For the text-containing cell, return its midpoint in (x, y) coordinate format. 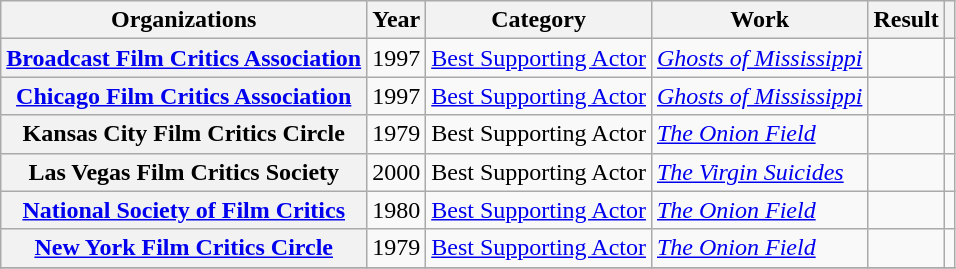
Organizations (184, 20)
Result (906, 20)
New York Film Critics Circle (184, 248)
1980 (396, 210)
Las Vegas Film Critics Society (184, 172)
National Society of Film Critics (184, 210)
Chicago Film Critics Association (184, 96)
Category (539, 20)
Work (759, 20)
Broadcast Film Critics Association (184, 58)
Year (396, 20)
The Virgin Suicides (759, 172)
2000 (396, 172)
Kansas City Film Critics Circle (184, 134)
